Provide the (X, Y) coordinate of the cell's center where the given text is located.  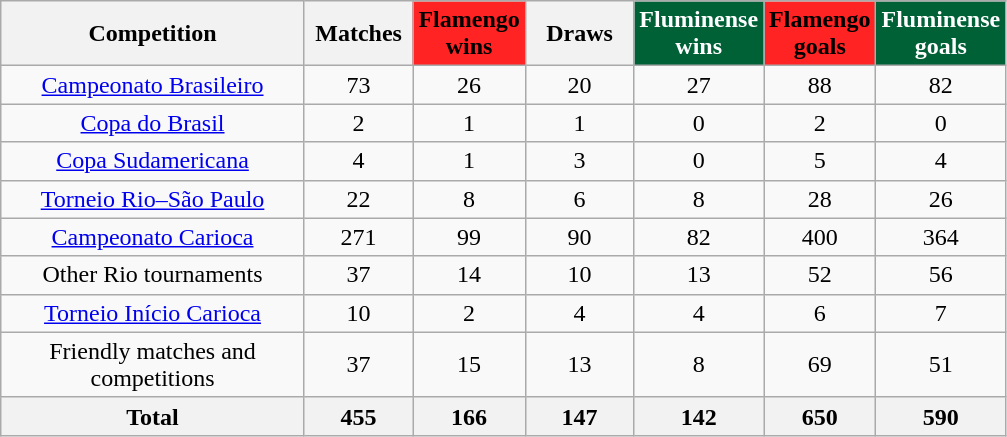
56 (941, 275)
Total (153, 416)
455 (358, 416)
15 (469, 364)
20 (580, 85)
650 (820, 416)
Torneio Rio–São Paulo (153, 199)
Flamengowins (469, 34)
27 (699, 85)
Draws (580, 34)
364 (941, 237)
14 (469, 275)
Copa do Brasil (153, 123)
166 (469, 416)
7 (941, 313)
22 (358, 199)
3 (580, 161)
51 (941, 364)
142 (699, 416)
88 (820, 85)
Fluminensewins (699, 34)
5 (820, 161)
590 (941, 416)
147 (580, 416)
Other Rio tournaments (153, 275)
Flamengogoals (820, 34)
69 (820, 364)
28 (820, 199)
Campeonato Carioca (153, 237)
400 (820, 237)
90 (580, 237)
Copa Sudamericana (153, 161)
73 (358, 85)
Torneio Início Carioca (153, 313)
Competition (153, 34)
271 (358, 237)
Matches (358, 34)
Friendly matches and competitions (153, 364)
99 (469, 237)
52 (820, 275)
Campeonato Brasileiro (153, 85)
Fluminensegoals (941, 34)
